Output the [x, y] coordinate of the center of the cell containing the given text.  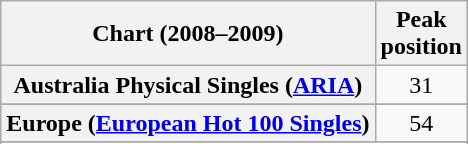
31 [421, 85]
Chart (2008–2009) [188, 34]
Australia Physical Singles (ARIA) [188, 85]
Peakposition [421, 34]
Europe (European Hot 100 Singles) [188, 123]
54 [421, 123]
